Extract the (x, y) coordinate from the center of the cell holding the provided text.  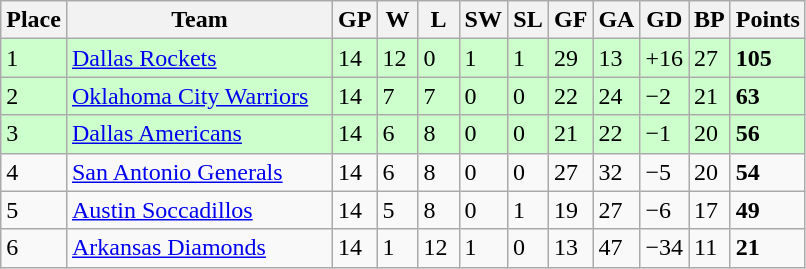
Dallas Rockets (199, 58)
54 (768, 172)
L (438, 20)
Place (34, 20)
24 (616, 96)
Oklahoma City Warriors (199, 96)
2 (34, 96)
GP (355, 20)
11 (710, 248)
SL (528, 20)
105 (768, 58)
56 (768, 134)
29 (571, 58)
47 (616, 248)
4 (34, 172)
SW (483, 20)
−2 (664, 96)
San Antonio Generals (199, 172)
−6 (664, 210)
49 (768, 210)
GD (664, 20)
Points (768, 20)
Arkansas Diamonds (199, 248)
32 (616, 172)
+16 (664, 58)
3 (34, 134)
GA (616, 20)
BP (710, 20)
Team (199, 20)
Austin Soccadillos (199, 210)
−34 (664, 248)
GF (571, 20)
−5 (664, 172)
19 (571, 210)
63 (768, 96)
W (398, 20)
17 (710, 210)
Dallas Americans (199, 134)
−1 (664, 134)
